Find where the given text appears and provide that cell's center as [x, y] coordinate. 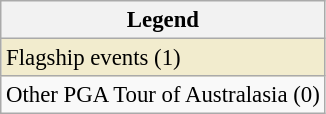
Other PGA Tour of Australasia (0) [163, 95]
Legend [163, 20]
Flagship events (1) [163, 58]
